Pinpoint the cell where the given text exists, returning its [x, y] midpoint coordinate. 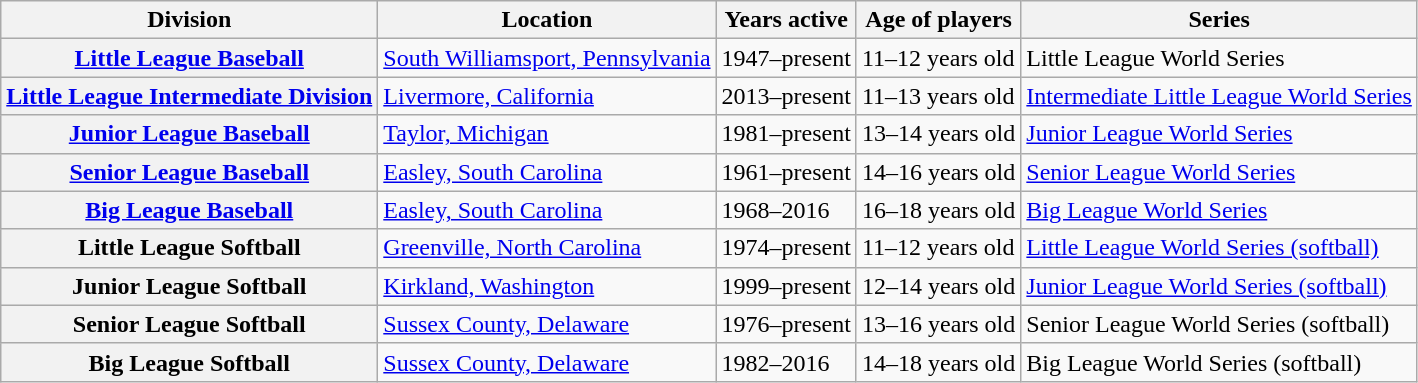
Series [1220, 20]
Junior League Baseball [190, 134]
South Williamsport, Pennsylvania [547, 58]
Senior League World Series [1220, 172]
Big League World Series [1220, 210]
14–16 years old [938, 172]
Little League Softball [190, 248]
Junior League World Series (softball) [1220, 286]
1999–present [786, 286]
Little League World Series (softball) [1220, 248]
Greenville, North Carolina [547, 248]
13–16 years old [938, 324]
1976–present [786, 324]
Big League Baseball [190, 210]
Livermore, California [547, 96]
1974–present [786, 248]
Big League Softball [190, 362]
Taylor, Michigan [547, 134]
1982–2016 [786, 362]
Years active [786, 20]
Division [190, 20]
Location [547, 20]
Little League Baseball [190, 58]
1981–present [786, 134]
Junior League Softball [190, 286]
Age of players [938, 20]
14–18 years old [938, 362]
12–14 years old [938, 286]
Kirkland, Washington [547, 286]
13–14 years old [938, 134]
Big League World Series (softball) [1220, 362]
1947–present [786, 58]
Senior League Softball [190, 324]
1968–2016 [786, 210]
11–13 years old [938, 96]
Senior League World Series (softball) [1220, 324]
Little League Intermediate Division [190, 96]
Junior League World Series [1220, 134]
Little League World Series [1220, 58]
16–18 years old [938, 210]
Intermediate Little League World Series [1220, 96]
2013–present [786, 96]
1961–present [786, 172]
Senior League Baseball [190, 172]
